For the text-containing cell, return its midpoint in (x, y) coordinate format. 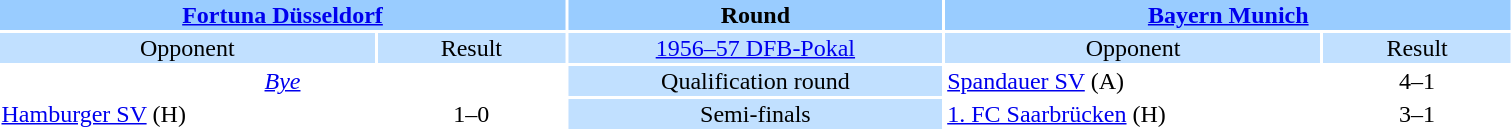
3–1 (1416, 114)
Spandauer SV (A) (1134, 81)
Bayern Munich (1228, 15)
Semi-finals (756, 114)
1–0 (472, 114)
Bye (282, 81)
Round (756, 15)
Hamburger SV (H) (188, 114)
Fortuna Düsseldorf (282, 15)
Qualification round (756, 81)
4–1 (1416, 81)
1956–57 DFB-Pokal (756, 48)
1. FC Saarbrücken (H) (1134, 114)
